Provide the [X, Y] coordinate of the cell's center where the given text is located.  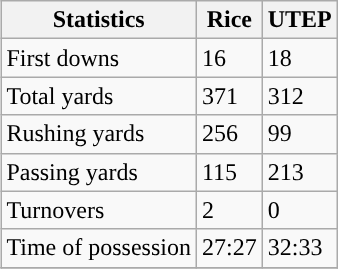
256 [229, 134]
Rice [229, 20]
Time of possession [99, 248]
312 [300, 96]
Total yards [99, 96]
27:27 [229, 248]
First downs [99, 58]
2 [229, 210]
32:33 [300, 248]
115 [229, 172]
Turnovers [99, 210]
0 [300, 210]
Passing yards [99, 172]
UTEP [300, 20]
213 [300, 172]
99 [300, 134]
371 [229, 96]
18 [300, 58]
16 [229, 58]
Statistics [99, 20]
Rushing yards [99, 134]
